Return (x, y) of the center of cell containing provided text 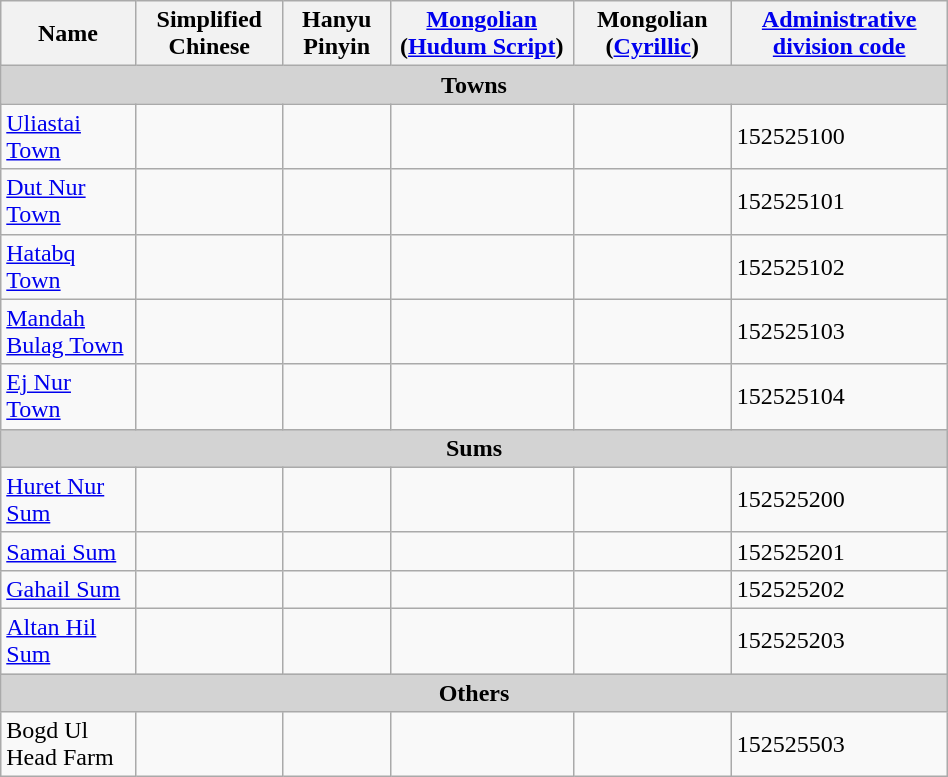
Towns (474, 85)
152525101 (839, 202)
Gahail Sum (68, 589)
152525102 (839, 266)
Others (474, 693)
152525100 (839, 136)
Huret Nur Sum (68, 500)
Name (68, 34)
152525503 (839, 744)
152525104 (839, 396)
Uliastai Town (68, 136)
152525200 (839, 500)
Hanyu Pinyin (336, 34)
Hatabq Town (68, 266)
Administrative division code (839, 34)
152525202 (839, 589)
Sums (474, 448)
Simplified Chinese (209, 34)
Mongolian (Cyrillic) (652, 34)
Mongolian (Hudum Script) (482, 34)
Mandah Bulag Town (68, 332)
Samai Sum (68, 551)
152525201 (839, 551)
Altan Hil Sum (68, 640)
Dut Nur Town (68, 202)
152525103 (839, 332)
152525203 (839, 640)
Bogd Ul Head Farm (68, 744)
Ej Nur Town (68, 396)
